Scan for the cell matching the given text and deliver its (X, Y) coordinate at center. 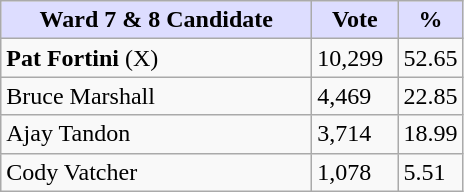
1,078 (355, 172)
5.51 (430, 172)
22.85 (430, 96)
4,469 (355, 96)
Ward 7 & 8 Candidate (156, 20)
Pat Fortini (X) (156, 58)
3,714 (355, 134)
52.65 (430, 58)
% (430, 20)
Cody Vatcher (156, 172)
Ajay Tandon (156, 134)
Vote (355, 20)
18.99 (430, 134)
Bruce Marshall (156, 96)
10,299 (355, 58)
